Pinpoint the cell where the given text exists, returning its (x, y) midpoint coordinate. 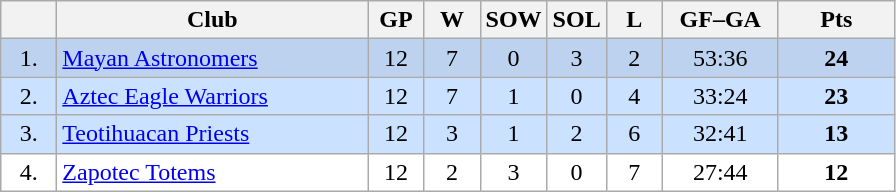
Club (212, 20)
2. (29, 96)
4 (634, 96)
SOL (576, 20)
6 (634, 134)
1. (29, 58)
53:36 (720, 58)
Aztec Eagle Warriors (212, 96)
24 (836, 58)
GP (396, 20)
Teotihuacan Priests (212, 134)
Mayan Astronomers (212, 58)
23 (836, 96)
SOW (514, 20)
3. (29, 134)
32:41 (720, 134)
W (452, 20)
L (634, 20)
27:44 (720, 172)
GF–GA (720, 20)
4. (29, 172)
33:24 (720, 96)
Zapotec Totems (212, 172)
13 (836, 134)
Pts (836, 20)
